Detect which cell encompasses the target text, then output its (X, Y) center coordinate. 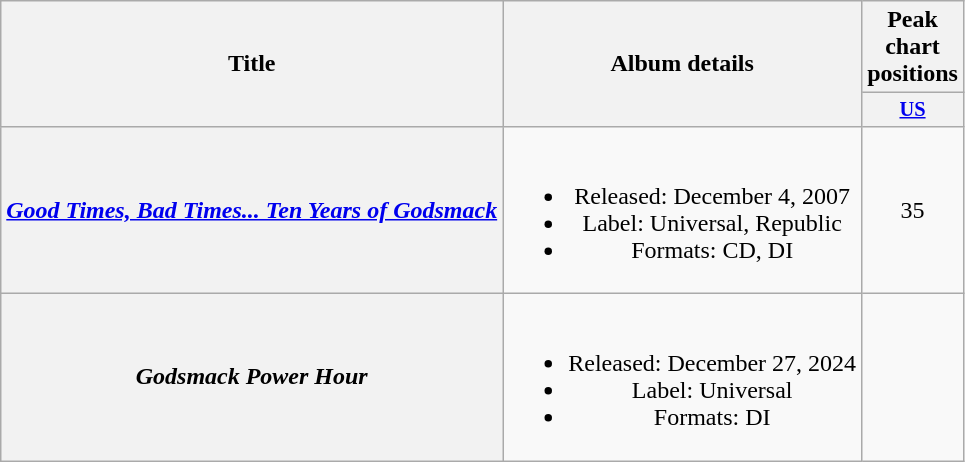
Peak chart positions (913, 47)
Album details (682, 64)
Released: December 27, 2024Label: UniversalFormats: DI (682, 378)
Good Times, Bad Times... Ten Years of Godsmack (252, 210)
US (913, 110)
Released: December 4, 2007Label: Universal, RepublicFormats: CD, DI (682, 210)
Godsmack Power Hour (252, 378)
Title (252, 64)
35 (913, 210)
